From the cell containing the given text, extract its center point as [X, Y] coordinate. 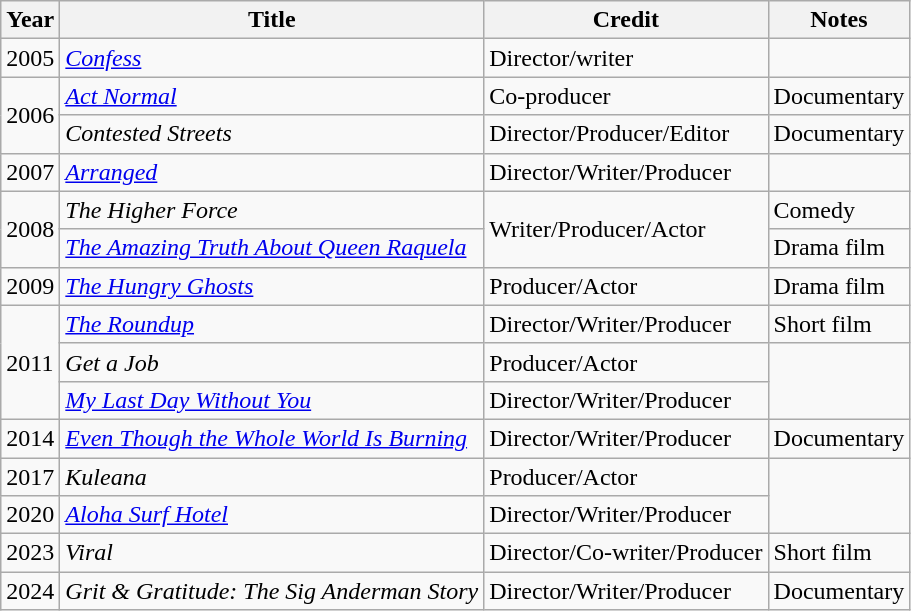
Title [272, 20]
The Amazing Truth About Queen Raquela [272, 248]
Co-producer [626, 96]
Viral [272, 553]
Arranged [272, 172]
Director/Producer/Editor [626, 134]
Director/writer [626, 58]
My Last Day Without You [272, 400]
2006 [30, 115]
Credit [626, 20]
2024 [30, 591]
2023 [30, 553]
Year [30, 20]
Grit & Gratitude: The Sig Anderman Story [272, 591]
Aloha Surf Hotel [272, 515]
Confess [272, 58]
Writer/Producer/Actor [626, 229]
2014 [30, 438]
2017 [30, 477]
Kuleana [272, 477]
Director/Co-writer/Producer [626, 553]
2011 [30, 362]
2009 [30, 286]
2020 [30, 515]
Act Normal [272, 96]
2008 [30, 229]
Even Though the Whole World Is Burning [272, 438]
Comedy [839, 210]
Get a Job [272, 362]
2007 [30, 172]
2005 [30, 58]
Notes [839, 20]
Contested Streets [272, 134]
The Hungry Ghosts [272, 286]
The Higher Force [272, 210]
The Roundup [272, 324]
